Locate the cell with the specified text and output its (x, y) center coordinate. 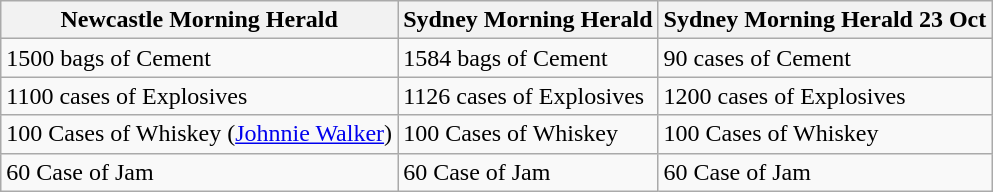
Sydney Morning Herald (528, 20)
Newcastle Morning Herald (200, 20)
1584 bags of Cement (528, 58)
90 cases of Cement (825, 58)
Sydney Morning Herald 23 Oct (825, 20)
1100 cases of Explosives (200, 96)
1126 cases of Explosives (528, 96)
100 Cases of Whiskey (Johnnie Walker) (200, 134)
1500 bags of Cement (200, 58)
1200 cases of Explosives (825, 96)
